Determine the [X, Y] coordinate at the center of the cell enclosing the given text.  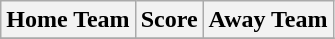
Score [169, 20]
Home Team [68, 20]
Away Team [268, 20]
